Provide the (x, y) coordinate of the cell's center where the given text is located.  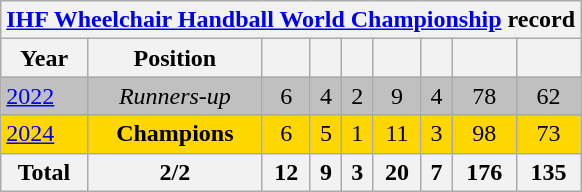
98 (484, 134)
Champions (174, 134)
5 (326, 134)
73 (548, 134)
7 (436, 172)
135 (548, 172)
20 (397, 172)
2024 (44, 134)
2/2 (174, 172)
Total (44, 172)
Year (44, 58)
2 (358, 96)
12 (286, 172)
Runners-up (174, 96)
78 (484, 96)
1 (358, 134)
11 (397, 134)
IHF Wheelchair Handball World Championship record (291, 20)
2022 (44, 96)
62 (548, 96)
Position (174, 58)
176 (484, 172)
